For the text-containing cell, return its midpoint in (X, Y) coordinate format. 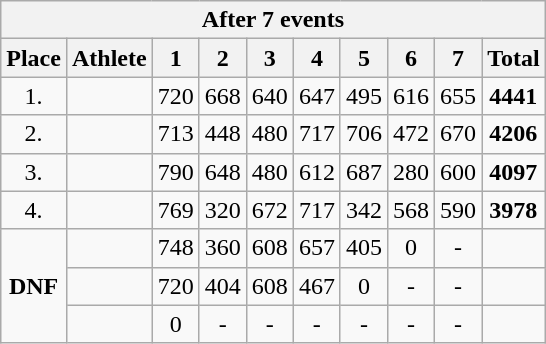
616 (410, 96)
448 (222, 134)
790 (176, 172)
668 (222, 96)
672 (270, 210)
472 (410, 134)
640 (270, 96)
4. (34, 210)
280 (410, 172)
495 (364, 96)
Athlete (109, 58)
647 (316, 96)
2 (222, 58)
670 (458, 134)
769 (176, 210)
4097 (514, 172)
3 (270, 58)
320 (222, 210)
7 (458, 58)
713 (176, 134)
5 (364, 58)
6 (410, 58)
2. (34, 134)
3978 (514, 210)
657 (316, 248)
4206 (514, 134)
Place (34, 58)
4441 (514, 96)
1 (176, 58)
648 (222, 172)
Total (514, 58)
DNF (34, 286)
655 (458, 96)
612 (316, 172)
600 (458, 172)
4 (316, 58)
After 7 events (273, 20)
467 (316, 286)
706 (364, 134)
360 (222, 248)
342 (364, 210)
568 (410, 210)
748 (176, 248)
1. (34, 96)
404 (222, 286)
590 (458, 210)
3. (34, 172)
405 (364, 248)
687 (364, 172)
